Scan for the cell matching the given text and deliver its [X, Y] coordinate at center. 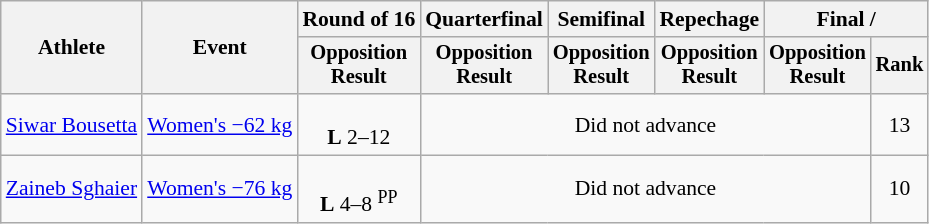
Quarterfinal [484, 19]
Event [220, 48]
Rank [900, 66]
Women's −76 kg [220, 190]
Athlete [72, 48]
10 [900, 190]
L 4–8 PP [358, 190]
Repechage [709, 19]
Semifinal [602, 19]
Round of 16 [358, 19]
13 [900, 124]
L 2–12 [358, 124]
Final / [846, 19]
Zaineb Sghaier [72, 190]
Women's −62 kg [220, 124]
Siwar Bousetta [72, 124]
